Pinpoint the cell where the given text exists, returning its (x, y) midpoint coordinate. 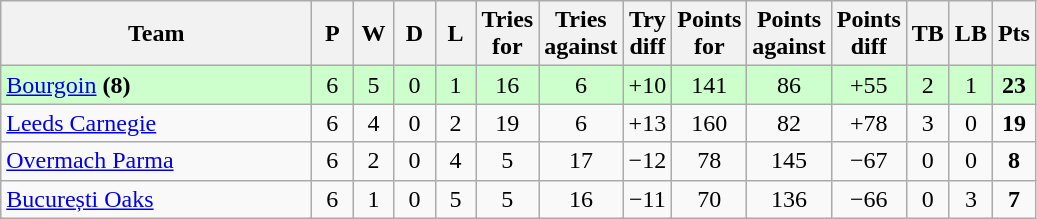
Bourgoin (8) (156, 85)
W (374, 34)
8 (1014, 161)
+55 (868, 85)
D (414, 34)
Tries for (508, 34)
Team (156, 34)
Overmach Parma (156, 161)
+10 (648, 85)
Pts (1014, 34)
Points for (710, 34)
Tries against (581, 34)
Try diff (648, 34)
București Oaks (156, 199)
−67 (868, 161)
86 (789, 85)
P (332, 34)
+78 (868, 123)
136 (789, 199)
TB (928, 34)
−11 (648, 199)
141 (710, 85)
7 (1014, 199)
Points against (789, 34)
−66 (868, 199)
23 (1014, 85)
Leeds Carnegie (156, 123)
−12 (648, 161)
82 (789, 123)
17 (581, 161)
Points diff (868, 34)
+13 (648, 123)
145 (789, 161)
160 (710, 123)
LB (970, 34)
70 (710, 199)
L (456, 34)
78 (710, 161)
